Extract the (x, y) coordinate from the center of the cell holding the provided text.  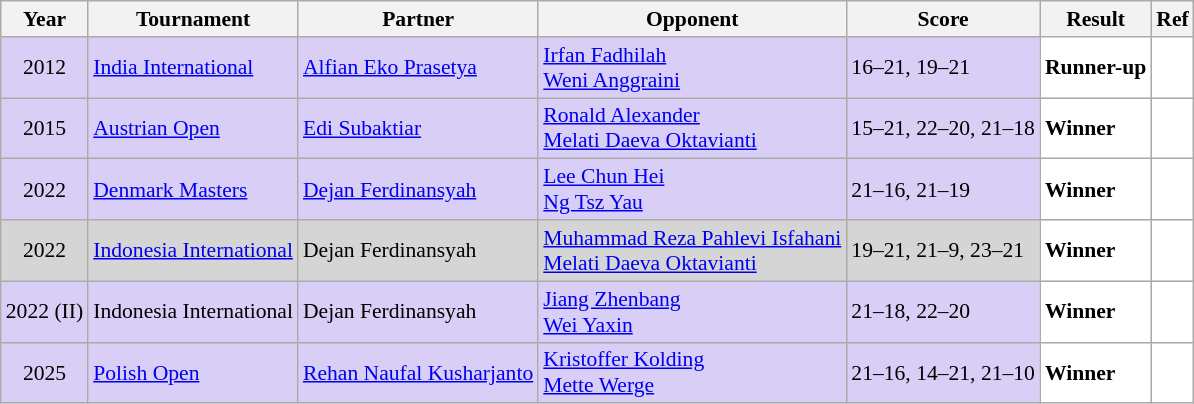
Edi Subaktiar (418, 128)
21–16, 21–19 (943, 190)
Rehan Naufal Kusharjanto (418, 372)
2015 (44, 128)
2022 (II) (44, 312)
Polish Open (193, 372)
Partner (418, 19)
Kristoffer Kolding Mette Werge (692, 372)
21–16, 14–21, 21–10 (943, 372)
21–18, 22–20 (943, 312)
Tournament (193, 19)
Runner-up (1096, 68)
Denmark Masters (193, 190)
2025 (44, 372)
Year (44, 19)
Ronald Alexander Melati Daeva Oktavianti (692, 128)
Result (1096, 19)
Muhammad Reza Pahlevi Isfahani Melati Daeva Oktavianti (692, 250)
Irfan Fadhilah Weni Anggraini (692, 68)
India International (193, 68)
Austrian Open (193, 128)
16–21, 19–21 (943, 68)
19–21, 21–9, 23–21 (943, 250)
15–21, 22–20, 21–18 (943, 128)
Alfian Eko Prasetya (418, 68)
2012 (44, 68)
Lee Chun Hei Ng Tsz Yau (692, 190)
Opponent (692, 19)
Jiang Zhenbang Wei Yaxin (692, 312)
Ref (1172, 19)
Score (943, 19)
